Output the [x, y] coordinate of the center of the cell containing the given text.  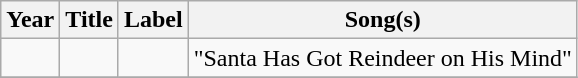
Song(s) [382, 20]
Label [153, 20]
Title [90, 20]
Year [30, 20]
"Santa Has Got Reindeer on His Mind" [382, 58]
